Return (X, Y) of the center of cell containing provided text 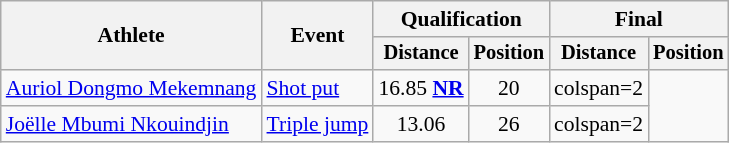
20 (509, 88)
16.85 NR (420, 88)
Event (317, 36)
Final (638, 19)
Qualification (461, 19)
Auriol Dongmo Mekemnang (132, 88)
Joëlle Mbumi Nkouindjin (132, 124)
Triple jump (317, 124)
26 (509, 124)
Athlete (132, 36)
13.06 (420, 124)
Shot put (317, 88)
